Provide the [x, y] coordinate of the cell's center where the given text is located.  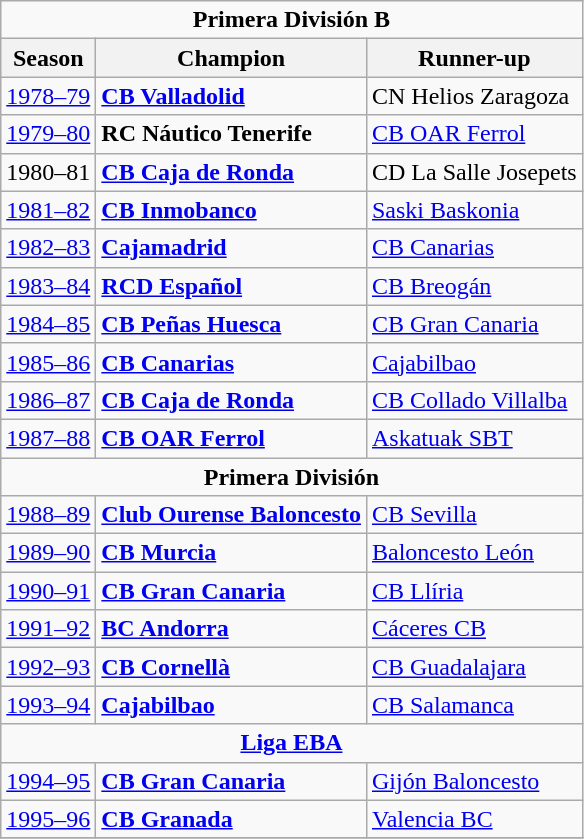
Cajamadrid [232, 248]
1980–81 [48, 172]
CB Collado Villalba [474, 400]
CB Sevilla [474, 515]
Cáceres CB [474, 629]
Club Ourense Baloncesto [232, 515]
CB Granada [232, 819]
1993–94 [48, 705]
1983–84 [48, 286]
1987–88 [48, 438]
RC Náutico Tenerife [232, 134]
BC Andorra [232, 629]
RCD Español [232, 286]
CB Peñas Huesca [232, 324]
1985–86 [48, 362]
1984–85 [48, 324]
CN Helios Zaragoza [474, 96]
Runner-up [474, 58]
1981–82 [48, 210]
CB Murcia [232, 553]
Baloncesto León [474, 553]
Saski Baskonia [474, 210]
1988–89 [48, 515]
1992–93 [48, 667]
CB Valladolid [232, 96]
1990–91 [48, 591]
Champion [232, 58]
1978–79 [48, 96]
Primera División B [292, 20]
1989–90 [48, 553]
CB Cornellà [232, 667]
1982–83 [48, 248]
1994–95 [48, 781]
1986–87 [48, 400]
CB Breogán [474, 286]
Season [48, 58]
1995–96 [48, 819]
CB Guadalajara [474, 667]
CB Salamanca [474, 705]
Liga EBA [292, 743]
Askatuak SBT [474, 438]
CB Inmobanco [232, 210]
CD La Salle Josepets [474, 172]
Gijón Baloncesto [474, 781]
1979–80 [48, 134]
1991–92 [48, 629]
Primera División [292, 477]
Valencia BC [474, 819]
CB Llíria [474, 591]
